Determine the (X, Y) coordinate at the center of the cell enclosing the given text.  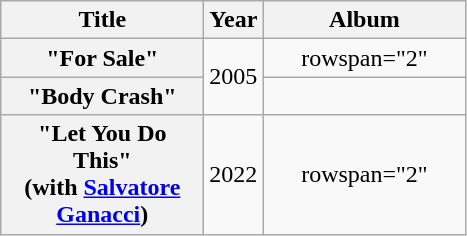
2005 (234, 77)
"Let You Do This"(with Salvatore Ganacci) (102, 174)
Year (234, 20)
Title (102, 20)
2022 (234, 174)
"Body Crash" (102, 96)
Album (364, 20)
"For Sale" (102, 58)
